Return [X, Y] of the center of cell containing provided text 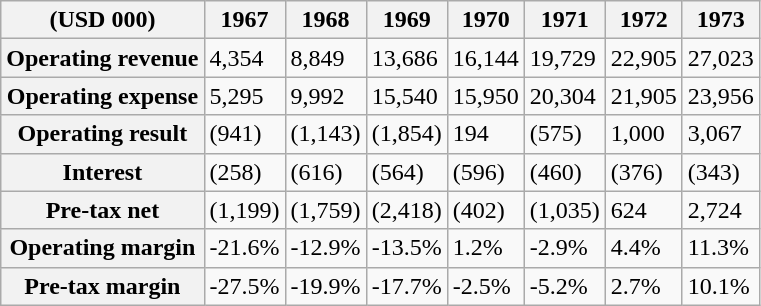
8,849 [326, 58]
(2,418) [406, 210]
(616) [326, 172]
(258) [244, 172]
(402) [486, 210]
20,304 [564, 96]
2,724 [720, 210]
1969 [406, 20]
-12.9% [326, 248]
-5.2% [564, 286]
Operating margin [102, 248]
-13.5% [406, 248]
15,540 [406, 96]
Operating revenue [102, 58]
(941) [244, 134]
1972 [644, 20]
(460) [564, 172]
-17.7% [406, 286]
5,295 [244, 96]
9,992 [326, 96]
21,905 [644, 96]
1967 [244, 20]
27,023 [720, 58]
(1,035) [564, 210]
11.3% [720, 248]
22,905 [644, 58]
-21.6% [244, 248]
(USD 000) [102, 20]
4,354 [244, 58]
(1,759) [326, 210]
Pre-tax margin [102, 286]
1968 [326, 20]
Pre-tax net [102, 210]
-27.5% [244, 286]
Interest [102, 172]
(343) [720, 172]
Operating expense [102, 96]
1973 [720, 20]
10.1% [720, 286]
(596) [486, 172]
4.4% [644, 248]
23,956 [720, 96]
-2.5% [486, 286]
2.7% [644, 286]
624 [644, 210]
(1,199) [244, 210]
(575) [564, 134]
(564) [406, 172]
1.2% [486, 248]
1,000 [644, 134]
1970 [486, 20]
(376) [644, 172]
(1,143) [326, 134]
Operating result [102, 134]
19,729 [564, 58]
-19.9% [326, 286]
13,686 [406, 58]
16,144 [486, 58]
1971 [564, 20]
15,950 [486, 96]
194 [486, 134]
(1,854) [406, 134]
3,067 [720, 134]
-2.9% [564, 248]
